Return the (x, y) coordinate for the center point of the cell that contains the specified text.  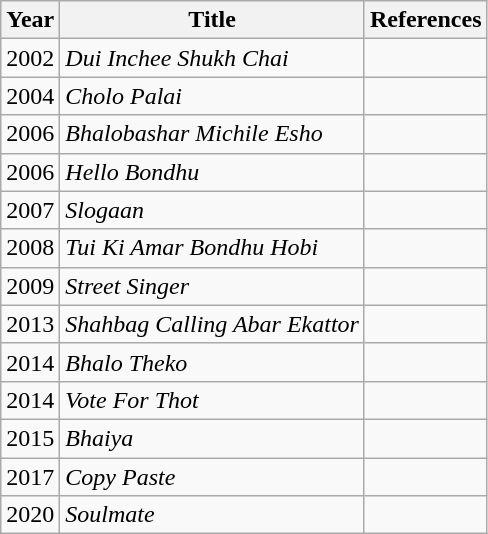
Tui Ki Amar Bondhu Hobi (212, 248)
References (426, 20)
Title (212, 20)
Bhaiya (212, 438)
2002 (30, 58)
2013 (30, 324)
Year (30, 20)
2017 (30, 477)
Copy Paste (212, 477)
Bhalobashar Michile Esho (212, 134)
2020 (30, 515)
Soulmate (212, 515)
2015 (30, 438)
2009 (30, 286)
Vote For Thot (212, 400)
2004 (30, 96)
2007 (30, 210)
Dui Inchee Shukh Chai (212, 58)
Bhalo Theko (212, 362)
Cholo Palai (212, 96)
Slogaan (212, 210)
Hello Bondhu (212, 172)
Street Singer (212, 286)
2008 (30, 248)
Shahbag Calling Abar Ekattor (212, 324)
